Identify which cell holds the provided text, then report its [X, Y] central coordinate. 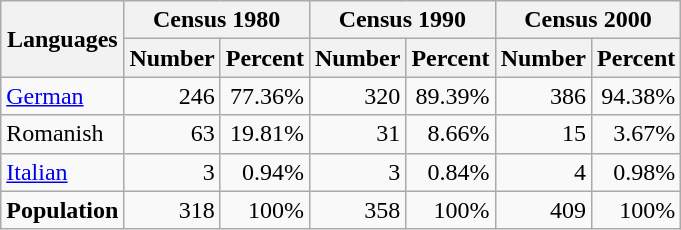
320 [357, 96]
Census 1990 [402, 20]
386 [543, 96]
409 [543, 210]
Italian [62, 172]
15 [543, 134]
0.98% [636, 172]
246 [172, 96]
0.84% [450, 172]
63 [172, 134]
Census 1980 [217, 20]
94.38% [636, 96]
358 [357, 210]
31 [357, 134]
8.66% [450, 134]
Languages [62, 39]
0.94% [264, 172]
Census 2000 [588, 20]
4 [543, 172]
77.36% [264, 96]
Romanish [62, 134]
Population [62, 210]
318 [172, 210]
89.39% [450, 96]
German [62, 96]
3.67% [636, 134]
19.81% [264, 134]
